Pinpoint the cell where the given text exists, returning its [x, y] midpoint coordinate. 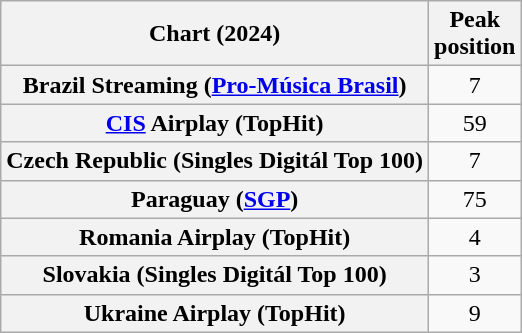
CIS Airplay (TopHit) [215, 123]
4 [475, 237]
3 [475, 275]
Czech Republic (Singles Digitál Top 100) [215, 161]
Peakposition [475, 34]
Paraguay (SGP) [215, 199]
Brazil Streaming (Pro-Música Brasil) [215, 85]
9 [475, 313]
Slovakia (Singles Digitál Top 100) [215, 275]
59 [475, 123]
75 [475, 199]
Chart (2024) [215, 34]
Romania Airplay (TopHit) [215, 237]
Ukraine Airplay (TopHit) [215, 313]
